Search for the cell housing the specified text and yield its (X, Y) center coordinate. 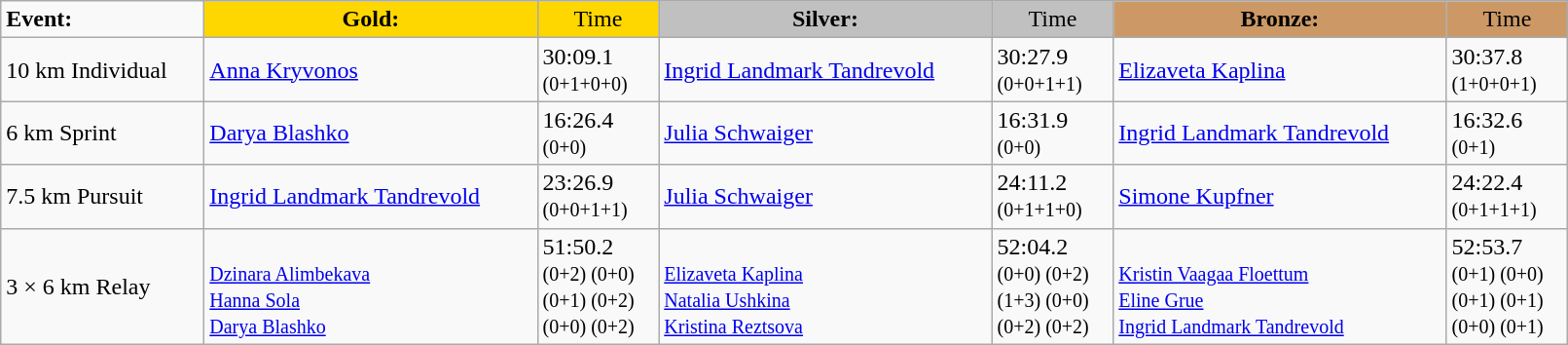
Elizaveta Kaplina (1280, 70)
Dzinara AlimbekavaHanna SolaDarya Blashko (371, 287)
Elizaveta KaplinaNatalia UshkinaKristina Reztsova (825, 287)
30:37.8(1+0+0+1) (1507, 70)
7.5 km Pursuit (103, 197)
Silver: (825, 19)
51:50.2(0+2) (0+0)(0+1) (0+2)(0+0) (0+2) (598, 287)
Darya Blashko (371, 133)
6 km Sprint (103, 133)
16:31.9(0+0) (1053, 133)
Kristin Vaagaa FloettumEline GrueIngrid Landmark Tandrevold (1280, 287)
Bronze: (1280, 19)
Anna Kryvonos (371, 70)
Event: (103, 19)
10 km Individual (103, 70)
23:26.9(0+0+1+1) (598, 197)
16:32.6(0+1) (1507, 133)
3 × 6 km Relay (103, 287)
16:26.4(0+0) (598, 133)
24:11.2(0+1+1+0) (1053, 197)
24:22.4(0+1+1+1) (1507, 197)
Simone Kupfner (1280, 197)
30:09.1(0+1+0+0) (598, 70)
Gold: (371, 19)
52:53.7(0+1) (0+0)(0+1) (0+1)(0+0) (0+1) (1507, 287)
30:27.9(0+0+1+1) (1053, 70)
52:04.2(0+0) (0+2)(1+3) (0+0)(0+2) (0+2) (1053, 287)
